Locate the cell with the specified text and output its (X, Y) center coordinate. 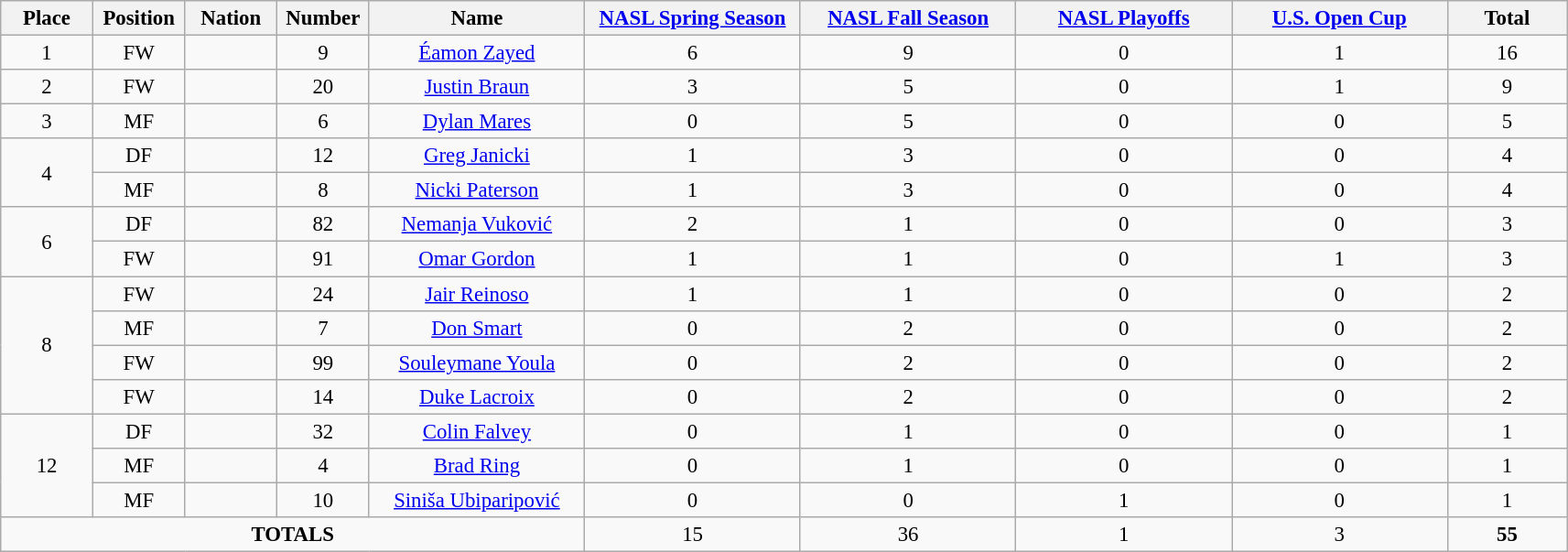
TOTALS (293, 535)
55 (1507, 535)
32 (324, 431)
Souleymane Youla (477, 363)
U.S. Open Cup (1340, 18)
24 (324, 294)
Position (139, 18)
NASL Spring Season (693, 18)
Éamon Zayed (477, 53)
Nicki Paterson (477, 190)
Dylan Mares (477, 122)
15 (693, 535)
Colin Falvey (477, 431)
16 (1507, 53)
14 (324, 396)
36 (908, 535)
Brad Ring (477, 466)
NASL Fall Season (908, 18)
7 (324, 328)
Duke Lacroix (477, 396)
91 (324, 259)
Nemanja Vuković (477, 224)
99 (324, 363)
Omar Gordon (477, 259)
Greg Janicki (477, 156)
Don Smart (477, 328)
Number (324, 18)
NASL Playoffs (1124, 18)
Justin Braun (477, 87)
Siniša Ubiparipović (477, 500)
Name (477, 18)
Nation (231, 18)
Total (1507, 18)
Jair Reinoso (477, 294)
10 (324, 500)
20 (324, 87)
Place (48, 18)
82 (324, 224)
